Scan for the cell matching the given text and deliver its (X, Y) coordinate at center. 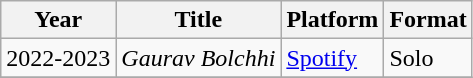
Spotify (332, 58)
2022-2023 (58, 58)
Platform (332, 20)
Gaurav Bolchhi (198, 58)
Title (198, 20)
Year (58, 20)
Format (428, 20)
Solo (428, 58)
